Capture the cell that displays the provided text and extract its (x, y) central coordinate. 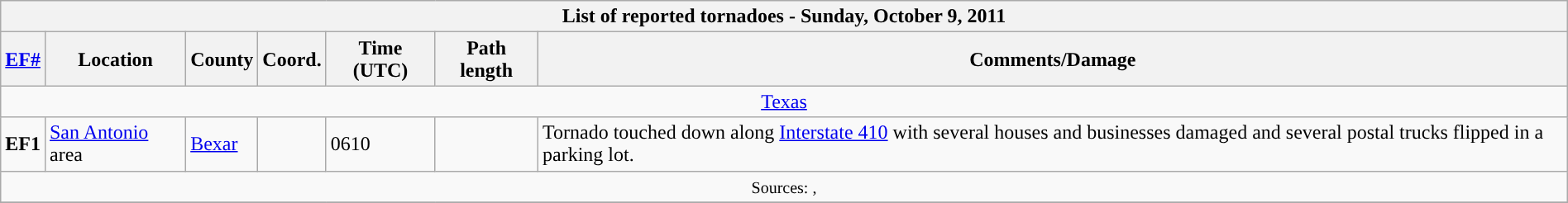
0610 (380, 144)
Tornado touched down along Interstate 410 with several houses and businesses damaged and several postal trucks flipped in a parking lot. (1054, 144)
Sources: , (784, 186)
Bexar (222, 144)
Location (115, 59)
Texas (784, 101)
County (222, 59)
EF# (23, 59)
Comments/Damage (1054, 59)
EF1 (23, 144)
Path length (486, 59)
San Antonio area (115, 144)
List of reported tornadoes - Sunday, October 9, 2011 (784, 17)
Time (UTC) (380, 59)
Coord. (292, 59)
